For the text-containing cell, return its midpoint in (X, Y) coordinate format. 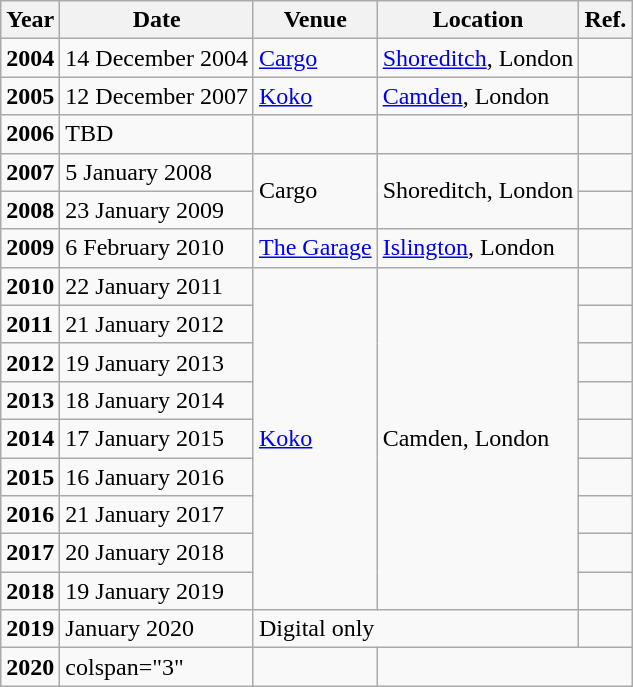
2015 (30, 477)
6 February 2010 (157, 248)
21 January 2017 (157, 515)
2011 (30, 324)
12 December 2007 (157, 96)
5 January 2008 (157, 172)
Digital only (416, 629)
2017 (30, 553)
2020 (30, 667)
Venue (315, 20)
Date (157, 20)
Year (30, 20)
17 January 2015 (157, 438)
Ref. (606, 20)
2005 (30, 96)
2019 (30, 629)
23 January 2009 (157, 210)
January 2020 (157, 629)
18 January 2014 (157, 400)
2006 (30, 134)
colspan="3" (157, 667)
21 January 2012 (157, 324)
2009 (30, 248)
19 January 2013 (157, 362)
2018 (30, 591)
2008 (30, 210)
2004 (30, 58)
14 December 2004 (157, 58)
The Garage (315, 248)
2007 (30, 172)
20 January 2018 (157, 553)
2014 (30, 438)
22 January 2011 (157, 286)
2012 (30, 362)
2013 (30, 400)
Location (478, 20)
TBD (157, 134)
Islington, London (478, 248)
2016 (30, 515)
19 January 2019 (157, 591)
16 January 2016 (157, 477)
2010 (30, 286)
